Pinpoint the cell where the given text exists, returning its [x, y] midpoint coordinate. 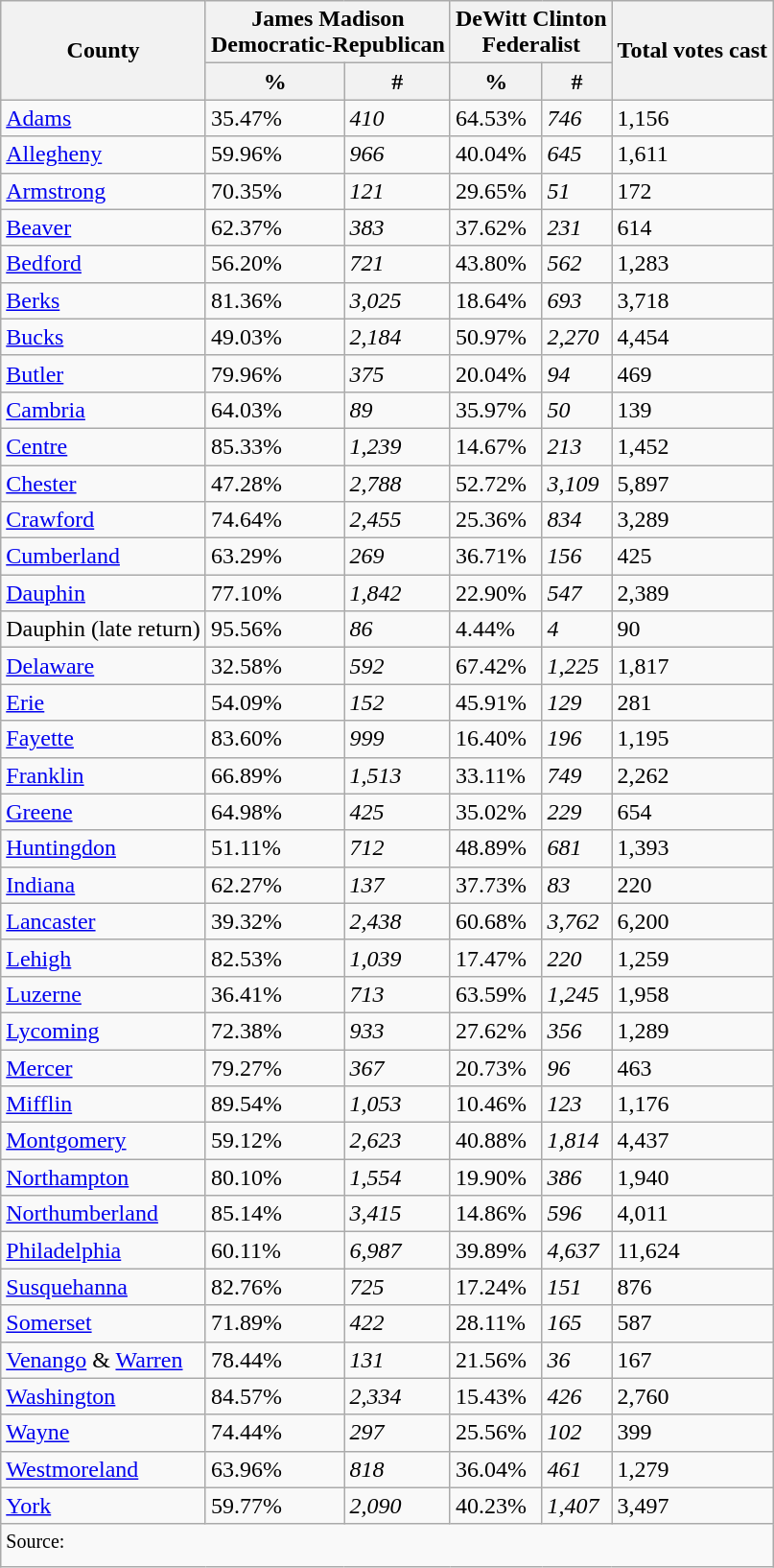
Erie [104, 702]
3,762 [577, 921]
36.41% [274, 994]
Philadelphia [104, 1250]
1,817 [692, 666]
20.73% [496, 1068]
36.04% [496, 1469]
1,176 [692, 1105]
1,958 [692, 994]
64.53% [496, 118]
3,718 [692, 300]
Northumberland [104, 1214]
966 [397, 154]
4,454 [692, 337]
Mifflin [104, 1105]
Crawford [104, 520]
131 [397, 1360]
Centre [104, 446]
32.58% [274, 666]
25.36% [496, 520]
681 [577, 848]
1,452 [692, 446]
County [104, 50]
1,393 [692, 848]
64.98% [274, 812]
59.77% [274, 1506]
Luzerne [104, 994]
86 [397, 630]
196 [577, 739]
63.59% [496, 994]
22.90% [496, 593]
229 [577, 812]
Butler [104, 373]
596 [577, 1214]
43.80% [496, 264]
74.44% [274, 1433]
74.64% [274, 520]
Fayette [104, 739]
82.53% [274, 958]
2,623 [397, 1141]
933 [397, 1031]
165 [577, 1323]
383 [397, 227]
16.40% [496, 739]
39.32% [274, 921]
10.46% [496, 1105]
2,788 [397, 483]
Washington [104, 1396]
297 [397, 1433]
15.43% [496, 1396]
721 [397, 264]
Huntingdon [104, 848]
51.11% [274, 848]
94 [577, 373]
Delaware [104, 666]
2,438 [397, 921]
Cambria [104, 410]
29.65% [496, 191]
172 [692, 191]
1,289 [692, 1031]
213 [577, 446]
2,389 [692, 593]
66.89% [274, 775]
72.38% [274, 1031]
83.60% [274, 739]
152 [397, 702]
469 [692, 373]
47.28% [274, 483]
63.96% [274, 1469]
876 [692, 1287]
84.57% [274, 1396]
Wayne [104, 1433]
80.10% [274, 1177]
59.96% [274, 154]
Greene [104, 812]
17.47% [496, 958]
645 [577, 154]
1,156 [692, 118]
79.96% [274, 373]
1,554 [397, 1177]
712 [397, 848]
Montgomery [104, 1141]
614 [692, 227]
1,407 [577, 1506]
37.73% [496, 885]
151 [577, 1287]
Beaver [104, 227]
1,940 [692, 1177]
Susquehanna [104, 1287]
90 [692, 630]
269 [397, 557]
52.72% [496, 483]
1,239 [397, 446]
70.35% [274, 191]
81.36% [274, 300]
4,011 [692, 1214]
18.64% [496, 300]
3,289 [692, 520]
4.44% [496, 630]
1,053 [397, 1105]
2,184 [397, 337]
231 [577, 227]
Franklin [104, 775]
Source: [387, 1545]
56.20% [274, 264]
463 [692, 1068]
Dauphin [104, 593]
1,842 [397, 593]
3,109 [577, 483]
36 [577, 1360]
35.02% [496, 812]
1,513 [397, 775]
562 [577, 264]
Westmoreland [104, 1469]
1,039 [397, 958]
11,624 [692, 1250]
60.68% [496, 921]
50.97% [496, 337]
2,090 [397, 1506]
40.04% [496, 154]
71.89% [274, 1323]
367 [397, 1068]
Lycoming [104, 1031]
713 [397, 994]
592 [397, 666]
399 [692, 1433]
14.86% [496, 1214]
1,611 [692, 154]
85.14% [274, 1214]
Bucks [104, 337]
102 [577, 1433]
79.27% [274, 1068]
2,262 [692, 775]
Northampton [104, 1177]
422 [397, 1323]
Allegheny [104, 154]
40.88% [496, 1141]
62.37% [274, 227]
4,437 [692, 1141]
4 [577, 630]
139 [692, 410]
51 [577, 191]
39.89% [496, 1250]
20.04% [496, 373]
64.03% [274, 410]
48.89% [496, 848]
725 [397, 1287]
129 [577, 702]
89.54% [274, 1105]
Cumberland [104, 557]
Berks [104, 300]
3,025 [397, 300]
83 [577, 885]
37.62% [496, 227]
Lancaster [104, 921]
62.27% [274, 885]
356 [577, 1031]
49.03% [274, 337]
2,270 [577, 337]
123 [577, 1105]
Armstrong [104, 191]
167 [692, 1360]
28.11% [496, 1323]
749 [577, 775]
Bedford [104, 264]
1,245 [577, 994]
27.62% [496, 1031]
17.24% [496, 1287]
54.09% [274, 702]
82.76% [274, 1287]
156 [577, 557]
3,415 [397, 1214]
96 [577, 1068]
78.44% [274, 1360]
DeWitt ClintonFederalist [531, 33]
59.12% [274, 1141]
67.42% [496, 666]
6,200 [692, 921]
2,760 [692, 1396]
426 [577, 1396]
746 [577, 118]
Dauphin (late return) [104, 630]
63.29% [274, 557]
375 [397, 373]
4,637 [577, 1250]
410 [397, 118]
1,259 [692, 958]
77.10% [274, 593]
35.97% [496, 410]
Total votes cast [692, 50]
547 [577, 593]
York [104, 1506]
35.47% [274, 118]
818 [397, 1469]
1,195 [692, 739]
654 [692, 812]
Chester [104, 483]
1,225 [577, 666]
89 [397, 410]
386 [577, 1177]
Mercer [104, 1068]
33.11% [496, 775]
Lehigh [104, 958]
85.33% [274, 446]
60.11% [274, 1250]
1,283 [692, 264]
95.56% [274, 630]
14.67% [496, 446]
Somerset [104, 1323]
1,279 [692, 1469]
1,814 [577, 1141]
137 [397, 885]
2,334 [397, 1396]
693 [577, 300]
21.56% [496, 1360]
19.90% [496, 1177]
James MadisonDemocratic-Republican [328, 33]
50 [577, 410]
Venango & Warren [104, 1360]
6,987 [397, 1250]
834 [577, 520]
40.23% [496, 1506]
5,897 [692, 483]
2,455 [397, 520]
45.91% [496, 702]
121 [397, 191]
999 [397, 739]
36.71% [496, 557]
25.56% [496, 1433]
461 [577, 1469]
3,497 [692, 1506]
Adams [104, 118]
Indiana [104, 885]
587 [692, 1323]
281 [692, 702]
